Output the (X, Y) coordinate of the center of the cell containing the given text.  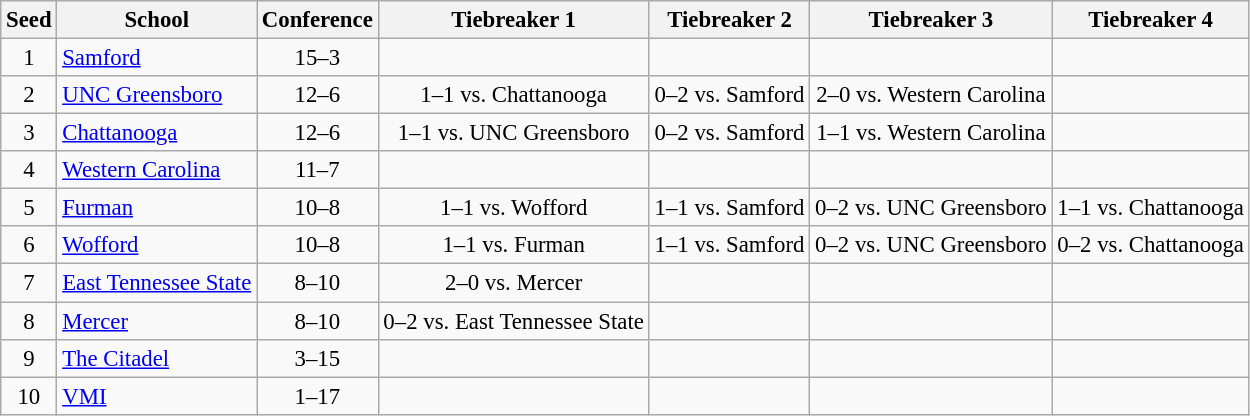
1–1 vs. Western Carolina (931, 133)
3–15 (318, 358)
Seed (29, 20)
Tiebreaker 1 (514, 20)
7 (29, 283)
VMI (157, 396)
The Citadel (157, 358)
1–1 vs. Furman (514, 245)
1–1 vs. Wofford (514, 208)
Tiebreaker 3 (931, 20)
9 (29, 358)
15–3 (318, 58)
Samford (157, 58)
Wofford (157, 245)
Chattanooga (157, 133)
2–0 vs. Mercer (514, 283)
2–0 vs. Western Carolina (931, 95)
1–17 (318, 396)
Mercer (157, 321)
6 (29, 245)
11–7 (318, 170)
0–2 vs. Chattanooga (1150, 245)
3 (29, 133)
Conference (318, 20)
1 (29, 58)
Furman (157, 208)
East Tennessee State (157, 283)
1–1 vs. UNC Greensboro (514, 133)
8 (29, 321)
10 (29, 396)
5 (29, 208)
Tiebreaker 4 (1150, 20)
0–2 vs. East Tennessee State (514, 321)
2 (29, 95)
UNC Greensboro (157, 95)
School (157, 20)
Western Carolina (157, 170)
4 (29, 170)
Tiebreaker 2 (730, 20)
